Find where the given text appears and provide that cell's center as (x, y) coordinate. 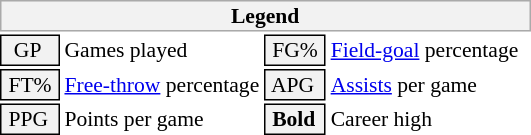
GP (30, 50)
Field-goal percentage (430, 50)
Games played (162, 50)
FG% (295, 50)
Free-throw percentage (162, 85)
FT% (30, 85)
Assists per game (430, 85)
Legend (265, 16)
APG (295, 85)
